Capture the cell that displays the provided text and extract its [x, y] central coordinate. 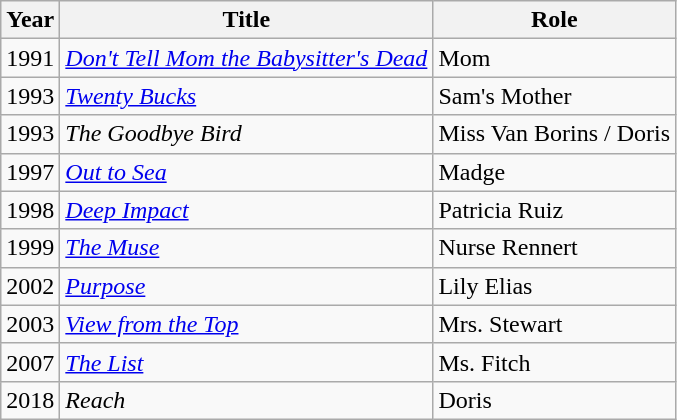
Reach [246, 400]
Sam's Mother [554, 96]
2003 [30, 324]
The Muse [246, 248]
1997 [30, 172]
2002 [30, 286]
1991 [30, 58]
View from the Top [246, 324]
Purpose [246, 286]
2018 [30, 400]
Lily Elias [554, 286]
2007 [30, 362]
1998 [30, 210]
1999 [30, 248]
Role [554, 20]
Madge [554, 172]
Ms. Fitch [554, 362]
Mrs. Stewart [554, 324]
Doris [554, 400]
Twenty Bucks [246, 96]
Don't Tell Mom the Babysitter's Dead [246, 58]
Mom [554, 58]
The List [246, 362]
Title [246, 20]
Year [30, 20]
The Goodbye Bird [246, 134]
Out to Sea [246, 172]
Patricia Ruiz [554, 210]
Deep Impact [246, 210]
Miss Van Borins / Doris [554, 134]
Nurse Rennert [554, 248]
